Locate the cell with the specified text and output its [x, y] center coordinate. 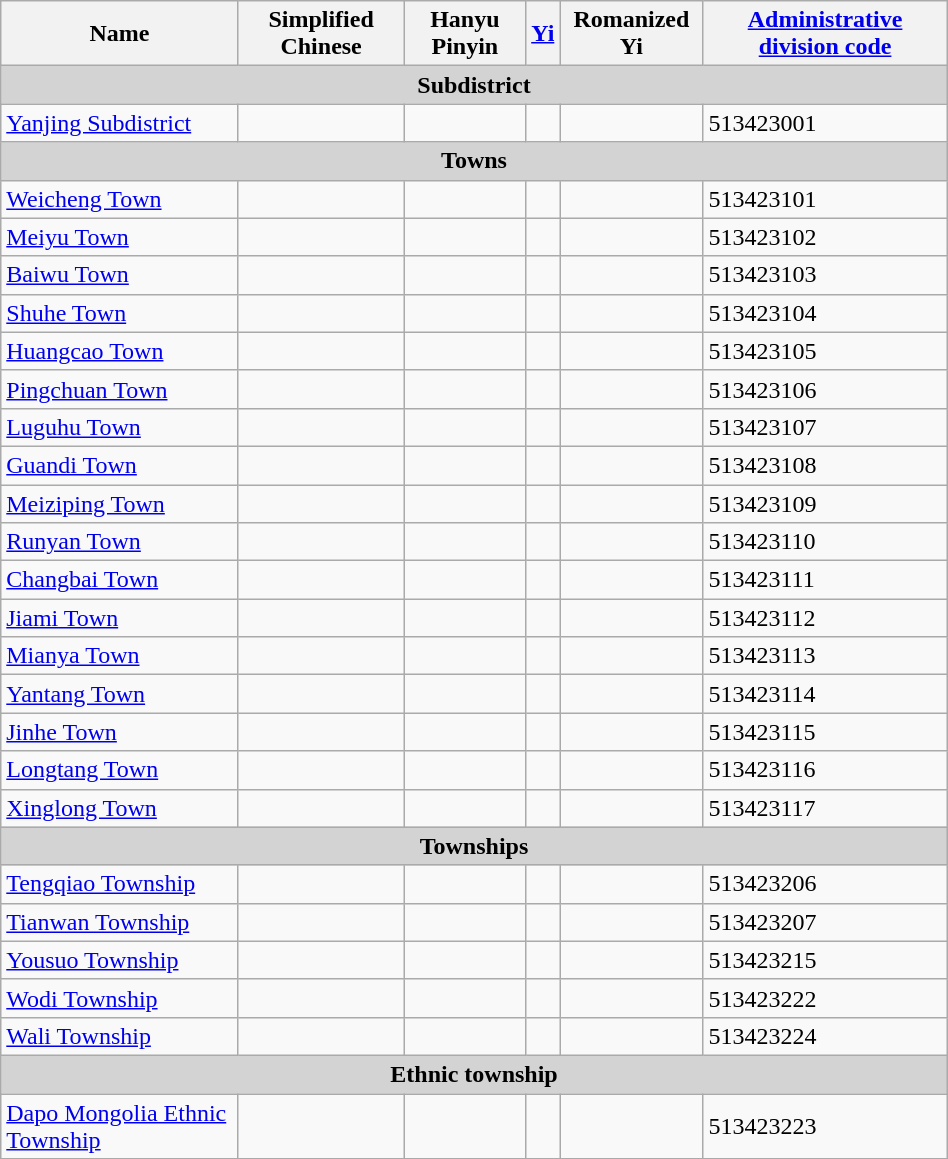
Administrative division code [825, 34]
513423215 [825, 960]
Towns [474, 161]
513423116 [825, 770]
Ethnic township [474, 1074]
Wali Township [120, 1036]
Runyan Town [120, 542]
Name [120, 34]
Romanized Yi [632, 34]
513423101 [825, 199]
Shuhe Town [120, 313]
Luguhu Town [120, 427]
513423111 [825, 580]
513423001 [825, 123]
Baiwu Town [120, 275]
513423102 [825, 237]
513423223 [825, 1126]
Changbai Town [120, 580]
Wodi Township [120, 998]
513423206 [825, 884]
513423114 [825, 694]
513423109 [825, 503]
Xinglong Town [120, 808]
Yi [543, 34]
Guandi Town [120, 465]
Subdistrict [474, 85]
Huangcao Town [120, 351]
513423104 [825, 313]
Tengqiao Township [120, 884]
513423107 [825, 427]
Townships [474, 846]
513423106 [825, 389]
Yanjing Subdistrict [120, 123]
513423117 [825, 808]
513423105 [825, 351]
Mianya Town [120, 656]
Longtang Town [120, 770]
Simplified Chinese [321, 34]
513423222 [825, 998]
Jinhe Town [120, 732]
513423115 [825, 732]
Hanyu Pinyin [465, 34]
Meiziping Town [120, 503]
513423108 [825, 465]
513423112 [825, 618]
Yantang Town [120, 694]
Meiyu Town [120, 237]
Jiami Town [120, 618]
513423224 [825, 1036]
513423113 [825, 656]
Pingchuan Town [120, 389]
Tianwan Township [120, 922]
Yousuo Township [120, 960]
513423207 [825, 922]
513423110 [825, 542]
513423103 [825, 275]
Dapo Mongolia Ethnic Township [120, 1126]
Weicheng Town [120, 199]
